Search for the cell housing the specified text and yield its (x, y) center coordinate. 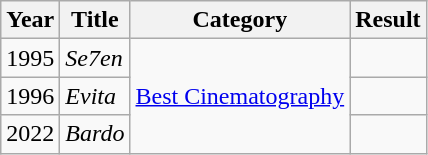
1995 (30, 58)
Se7en (95, 58)
2022 (30, 134)
Bardo (95, 134)
Category (240, 20)
Result (388, 20)
Title (95, 20)
1996 (30, 96)
Best Cinematography (240, 96)
Evita (95, 96)
Year (30, 20)
